Extract the [X, Y] coordinate from the center of the cell holding the provided text.  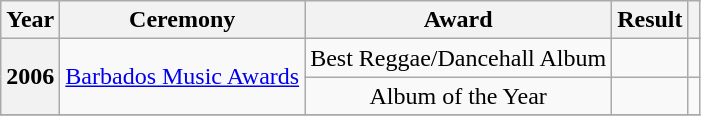
Year [30, 20]
Result [650, 20]
Best Reggae/Dancehall Album [458, 58]
Album of the Year [458, 96]
Barbados Music Awards [182, 77]
Award [458, 20]
2006 [30, 77]
Ceremony [182, 20]
